Determine the [x, y] coordinate at the center of the cell enclosing the given text.  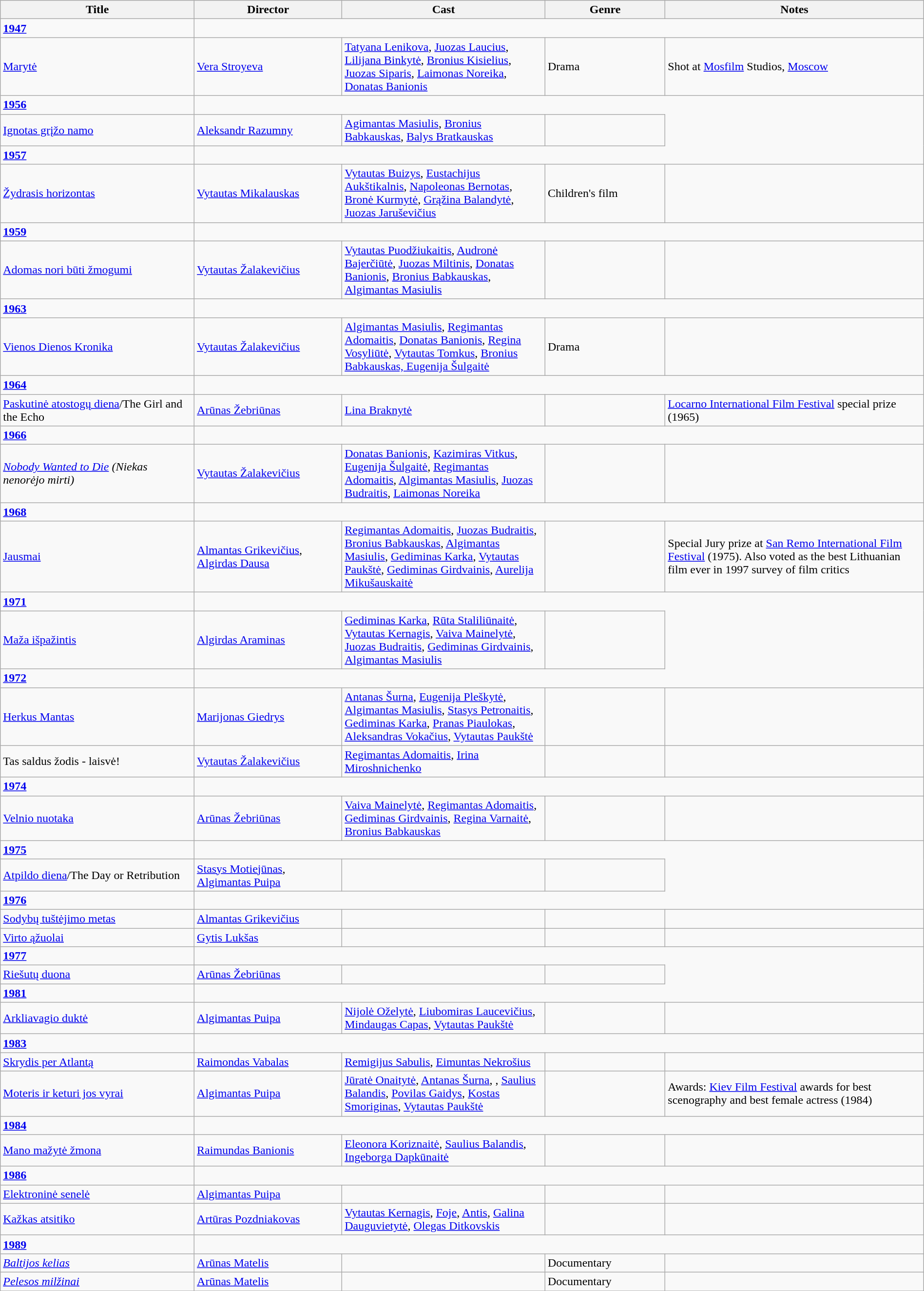
1964 [97, 385]
Vytautas Mikalauskas [268, 193]
1968 [97, 512]
Baltijos kelias [97, 1263]
Title [97, 10]
1957 [97, 155]
Velnio nuotaka [97, 818]
1966 [97, 435]
Agimantas Masiulis, Bronius Babkauskas, Balys Bratkauskas [443, 130]
Gytis Lukšas [268, 938]
Ignotas grįžo namo [97, 130]
Director [268, 10]
Sodybų tuštėjimo metas [97, 919]
1971 [97, 602]
Paskutinė atostogų diena/The Girl and the Echo [97, 410]
Nijolė Oželytė, Liubomiras Laucevičius, Mindaugas Capas, Vytautas Paukštė [443, 1018]
Stasys Motiejūnas, Algimantas Puipa [268, 875]
Tas saldus žodis - laisvė! [97, 762]
Riešutų duona [97, 975]
Awards: Kiev Film Festival awards for best scenography and best female actress (1984) [794, 1094]
1972 [97, 678]
Vera Stroyeva [268, 66]
1947 [97, 28]
Jausmai [97, 557]
Aleksandr Razumny [268, 130]
Mano mažytė žmona [97, 1151]
Nobody Wanted to Die (Niekas nenorėjo mirti) [97, 474]
Genre [605, 10]
Virto ąžuolai [97, 938]
Skrydis per Atlantą [97, 1062]
Almantas Grikevičius, Algirdas Dausa [268, 557]
Atpildo diena/The Day or Retribution [97, 875]
1981 [97, 993]
1956 [97, 105]
Eleonora Koriznaitė, Saulius Balandis, Ingeborga Dapkūnaitė [443, 1151]
Lina Braknytė [443, 410]
Raimundas Banionis [268, 1151]
Shot at Mosfilm Studios, Moscow [794, 66]
1989 [97, 1244]
Notes [794, 10]
1975 [97, 850]
Cast [443, 10]
Locarno International Film Festival special prize (1965) [794, 410]
Gediminas Karka, Rūta Staliliūnaitė, Vytautas Kernagis, Vaiva Mainelytė, Juozas Budraitis, Gediminas Girdvainis, Algimantas Masiulis [443, 640]
1977 [97, 956]
Pelesos milžinai [97, 1281]
Maža išpažintis [97, 640]
Almantas Grikevičius [268, 919]
Tatyana Lenikova, Juozas Laucius, Lilijana Binkytė, Bronius Kisielius, Juozas Siparis, Laimonas Noreika, Donatas Banionis [443, 66]
Kažkas atsitiko [97, 1219]
Algimantas Masiulis, Regimantas Adomaitis, Donatas Banionis, Regina Vosyliūtė, Vytautas Tomkus, Bronius Babkauskas, Eugenija Šulgaitė [443, 346]
Herkus Mantas [97, 717]
1984 [97, 1125]
1974 [97, 786]
Artūras Pozdniakovas [268, 1219]
Jūratė Onaitytė, Antanas Šurna, , Saulius Balandis, Povilas Gaidys, Kostas Smoriginas, Vytautas Paukštė [443, 1094]
Antanas Šurna, Eugenija Pleškytė, Algimantas Masiulis, Stasys Petronaitis, Gediminas Karka, Pranas Piaulokas, Aleksandras Vokačius, Vytautas Paukštė [443, 717]
Algirdas Araminas [268, 640]
Žydrasis horizontas [97, 193]
Moteris ir keturi jos vyrai [97, 1094]
Special Jury prize at San Remo International Film Festival (1975). Also voted as the best Lithuanian film ever in 1997 survey of film critics [794, 557]
Marytė [97, 66]
Vytautas Buizys, Eustachijus Aukštikalnis, Napoleonas Bernotas, Bronė Kurmytė, Grąžina Balandytė, Juozas Jaruševičius [443, 193]
Remigijus Sabulis, Eimuntas Nekrošius [443, 1062]
1963 [97, 308]
1976 [97, 900]
1983 [97, 1043]
Marijonas Giedrys [268, 717]
Regimantas Adomaitis, Irina Miroshnichenko [443, 762]
Elektroninė senelė [97, 1194]
Raimondas Vabalas [268, 1062]
Adomas nori būti žmogumi [97, 270]
Children's film [605, 193]
Vytautas Puodžiukaitis, Audronė Bajerčiūtė, Juozas Miltinis, Donatas Banionis, Bronius Babkauskas, Algimantas Masiulis [443, 270]
Vytautas Kernagis, Foje, Antis, Galina Dauguvietytė, Olegas Ditkovskis [443, 1219]
1986 [97, 1175]
Vienos Dienos Kronika [97, 346]
Donatas Banionis, Kazimiras Vitkus, Eugenija Šulgaitė, Regimantas Adomaitis, Algimantas Masiulis, Juozas Budraitis, Laimonas Noreika [443, 474]
1959 [97, 232]
Arkliavagio duktė [97, 1018]
Vaiva Mainelytė, Regimantas Adomaitis, Gediminas Girdvainis, Regina Varnaitė, Bronius Babkauskas [443, 818]
